Locate the cell with the specified text and output its (X, Y) center coordinate. 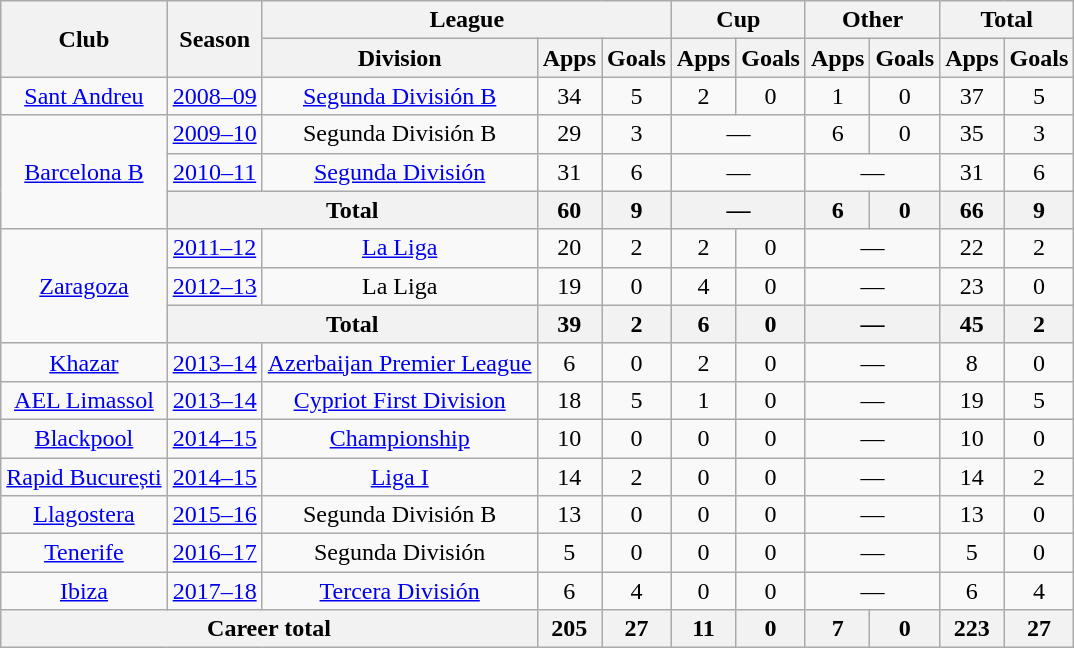
60 (569, 210)
Club (84, 39)
2010–11 (214, 172)
223 (972, 629)
2016–17 (214, 553)
Championship (400, 438)
22 (972, 248)
Barcelona B (84, 172)
Cup (738, 20)
Zaragoza (84, 286)
18 (569, 400)
League (466, 20)
2015–16 (214, 515)
Career total (269, 629)
20 (569, 248)
Division (400, 58)
23 (972, 286)
Sant Andreu (84, 96)
Liga I (400, 477)
AEL Limassol (84, 400)
2017–18 (214, 591)
2012–13 (214, 286)
7 (837, 629)
29 (569, 134)
Season (214, 39)
Tercera División (400, 591)
Khazar (84, 362)
205 (569, 629)
45 (972, 324)
Azerbaijan Premier League (400, 362)
Rapid București (84, 477)
Tenerife (84, 553)
Other (872, 20)
Ibiza (84, 591)
34 (569, 96)
35 (972, 134)
11 (703, 629)
39 (569, 324)
8 (972, 362)
Llagostera (84, 515)
Blackpool (84, 438)
37 (972, 96)
2009–10 (214, 134)
66 (972, 210)
2011–12 (214, 248)
2008–09 (214, 96)
Cypriot First Division (400, 400)
